Return the [x, y] coordinate for the center point of the cell that contains the specified text.  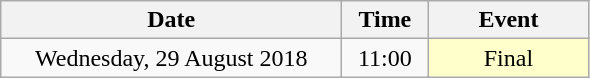
Wednesday, 29 August 2018 [172, 58]
Event [508, 20]
11:00 [385, 58]
Time [385, 20]
Date [172, 20]
Final [508, 58]
